Detect which cell encompasses the target text, then output its [X, Y] center coordinate. 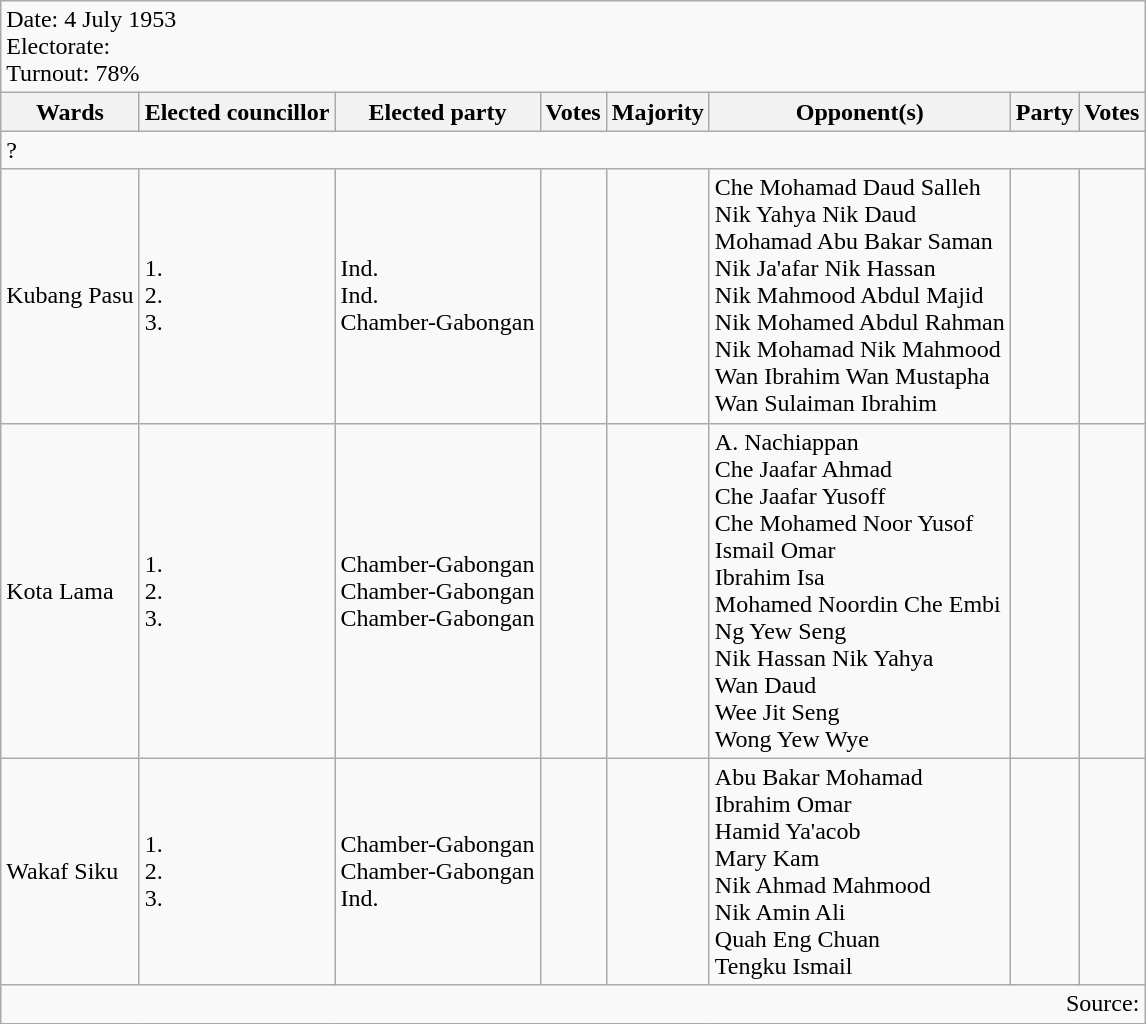
Chamber-GabonganChamber-GabonganChamber-Gabongan [438, 590]
Elected councillor [237, 112]
Party [1044, 112]
Chamber-GabonganChamber-GabonganInd. [438, 872]
Date: 4 July 1953Electorate: Turnout: 78% [573, 47]
Kubang Pasu [70, 296]
Opponent(s) [860, 112]
Source: [573, 1004]
Kota Lama [70, 590]
Majority [658, 112]
? [573, 150]
Elected party [438, 112]
Wakaf Siku [70, 872]
Ind.Ind.Chamber-Gabongan [438, 296]
Wards [70, 112]
Abu Bakar MohamadIbrahim OmarHamid Ya'acobMary KamNik Ahmad MahmoodNik Amin AliQuah Eng ChuanTengku Ismail [860, 872]
